Find where the given text appears and provide that cell's center as (x, y) coordinate. 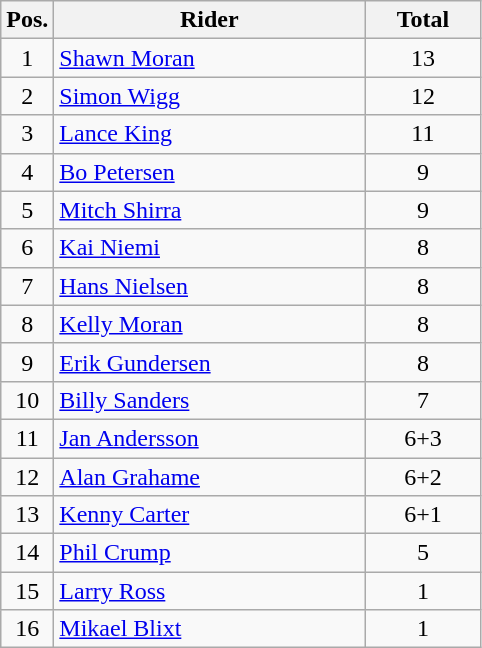
Jan Andersson (210, 438)
Kai Niemi (210, 248)
6+3 (423, 438)
10 (28, 400)
Hans Nielsen (210, 286)
Pos. (28, 20)
Billy Sanders (210, 400)
Simon Wigg (210, 96)
Bo Petersen (210, 172)
15 (28, 591)
3 (28, 134)
14 (28, 553)
16 (28, 629)
Lance King (210, 134)
4 (28, 172)
Mitch Shirra (210, 210)
Kelly Moran (210, 324)
6 (28, 248)
Shawn Moran (210, 58)
Erik Gundersen (210, 362)
Larry Ross (210, 591)
Total (423, 20)
6+2 (423, 477)
Phil Crump (210, 553)
6+1 (423, 515)
Mikael Blixt (210, 629)
Kenny Carter (210, 515)
Rider (210, 20)
Alan Grahame (210, 477)
2 (28, 96)
